Locate the cell with the specified text and output its (x, y) center coordinate. 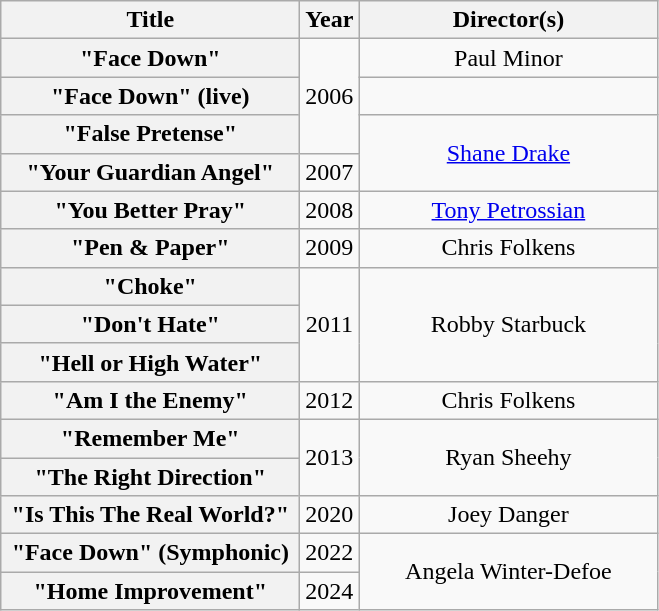
2007 (330, 172)
Director(s) (508, 20)
Angela Winter-Defoe (508, 572)
2013 (330, 457)
"Choke" (150, 286)
2022 (330, 553)
"Your Guardian Angel" (150, 172)
"The Right Direction" (150, 477)
Robby Starbuck (508, 324)
"Face Down" (150, 58)
2020 (330, 515)
Paul Minor (508, 58)
"Is This The Real World?" (150, 515)
2006 (330, 96)
"Face Down" (Symphonic) (150, 553)
"Remember Me" (150, 438)
2009 (330, 248)
"Am I the Enemy" (150, 400)
2008 (330, 210)
Ryan Sheehy (508, 457)
Title (150, 20)
Shane Drake (508, 153)
2024 (330, 591)
Year (330, 20)
"Hell or High Water" (150, 362)
"Face Down" (live) (150, 96)
2011 (330, 324)
2012 (330, 400)
"Don't Hate" (150, 324)
"You Better Pray" (150, 210)
"Home Improvement" (150, 591)
"False Pretense" (150, 134)
"Pen & Paper" (150, 248)
Tony Petrossian (508, 210)
Joey Danger (508, 515)
